Pinpoint the cell where the given text exists, returning its (x, y) midpoint coordinate. 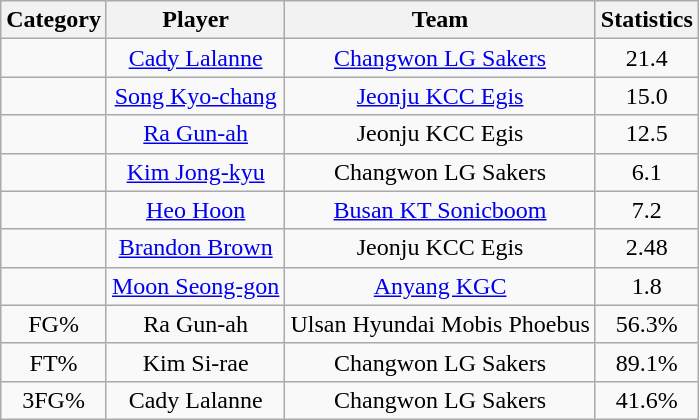
Heo Hoon (195, 210)
Ulsan Hyundai Mobis Phoebus (440, 324)
FG% (54, 324)
FT% (54, 362)
Anyang KGC (440, 286)
7.2 (646, 210)
21.4 (646, 58)
Kim Jong-kyu (195, 172)
3FG% (54, 400)
89.1% (646, 362)
Moon Seong-gon (195, 286)
1.8 (646, 286)
Statistics (646, 20)
Player (195, 20)
15.0 (646, 96)
2.48 (646, 248)
56.3% (646, 324)
Team (440, 20)
Song Kyo-chang (195, 96)
Category (54, 20)
Busan KT Sonicboom (440, 210)
41.6% (646, 400)
Kim Si-rae (195, 362)
Brandon Brown (195, 248)
6.1 (646, 172)
12.5 (646, 134)
